Search for the cell housing the specified text and yield its [x, y] center coordinate. 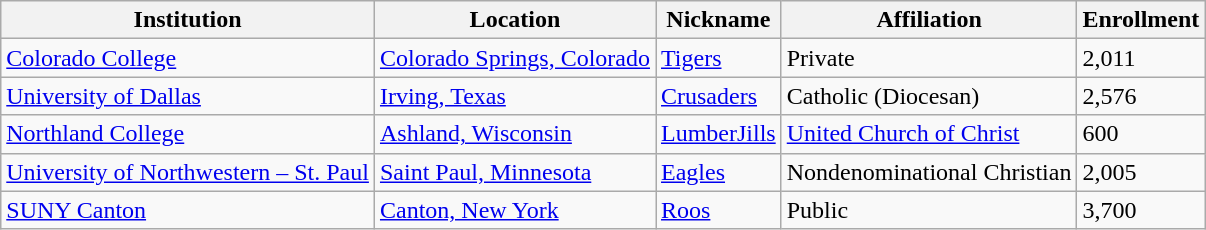
Irving, Texas [514, 96]
LumberJills [719, 134]
Canton, New York [514, 210]
Catholic (Diocesan) [929, 96]
Colorado College [188, 58]
2,576 [1141, 96]
Saint Paul, Minnesota [514, 172]
Institution [188, 20]
Public [929, 210]
Ashland, Wisconsin [514, 134]
Colorado Springs, Colorado [514, 58]
Location [514, 20]
Private [929, 58]
University of Northwestern – St. Paul [188, 172]
2,005 [1141, 172]
3,700 [1141, 210]
2,011 [1141, 58]
Crusaders [719, 96]
Nickname [719, 20]
Enrollment [1141, 20]
University of Dallas [188, 96]
Northland College [188, 134]
SUNY Canton [188, 210]
Tigers [719, 58]
600 [1141, 134]
Eagles [719, 172]
United Church of Christ [929, 134]
Roos [719, 210]
Affiliation [929, 20]
Nondenominational Christian [929, 172]
